Locate the cell with the specified text and output its (x, y) center coordinate. 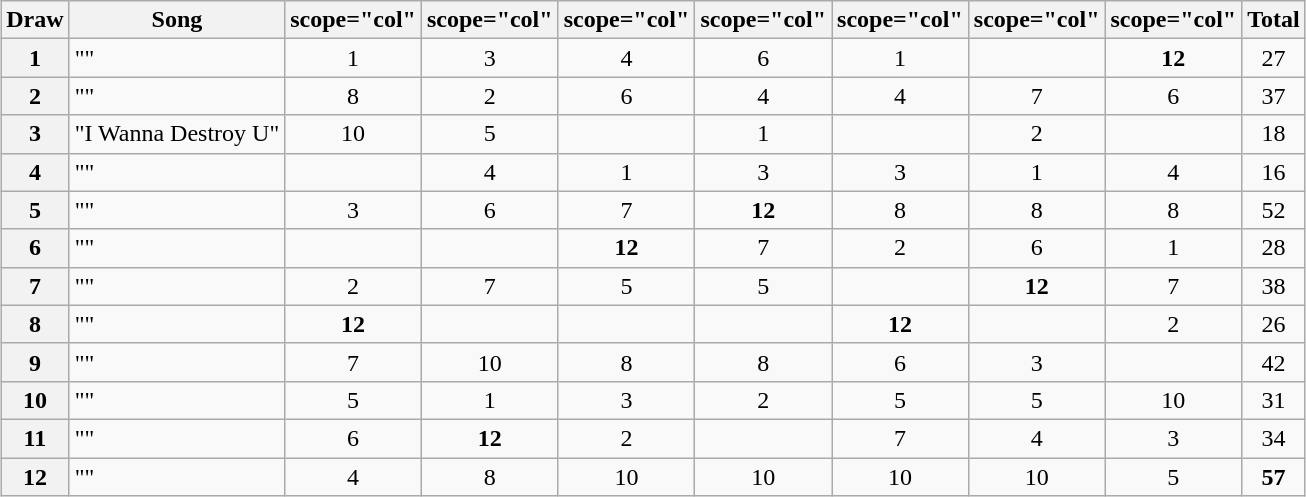
57 (1274, 477)
16 (1274, 172)
34 (1274, 438)
27 (1274, 58)
Draw (35, 20)
18 (1274, 134)
31 (1274, 400)
Song (177, 20)
"I Wanna Destroy U" (177, 134)
9 (35, 362)
11 (35, 438)
38 (1274, 286)
52 (1274, 210)
26 (1274, 324)
42 (1274, 362)
37 (1274, 96)
28 (1274, 248)
Total (1274, 20)
